From the cell containing the given text, extract its center point as (x, y) coordinate. 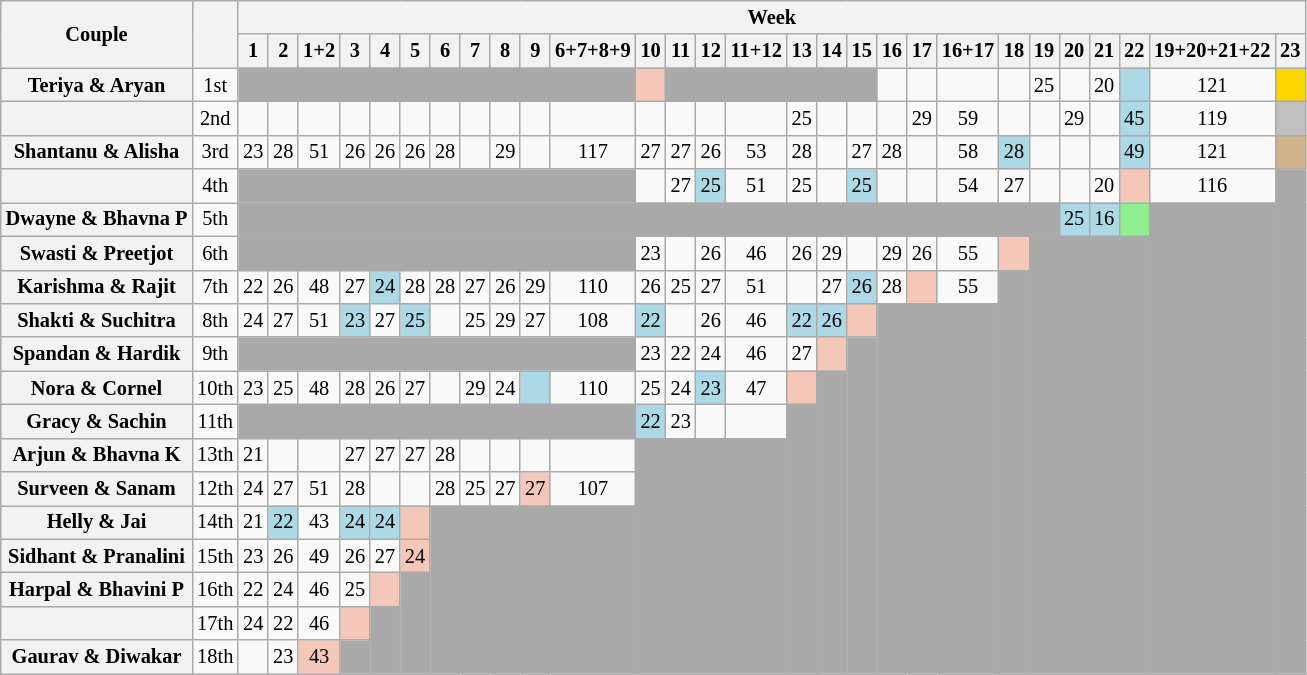
16+17 (968, 51)
1+2 (319, 51)
53 (756, 152)
18th (215, 657)
10 (651, 51)
11+12 (756, 51)
14 (832, 51)
59 (968, 118)
5 (415, 51)
6th (215, 253)
4th (215, 186)
19+20+21+22 (1212, 51)
11 (681, 51)
Arjun & Bhavna K (97, 455)
19 (1044, 51)
Spandan & Hardik (97, 354)
5th (215, 219)
12th (215, 489)
Nora & Cornel (97, 388)
Week (772, 17)
15th (215, 556)
14th (215, 522)
13 (802, 51)
Gracy & Sachin (97, 421)
10th (215, 388)
45 (1134, 118)
Sidhant & Pranalini (97, 556)
4 (385, 51)
18 (1014, 51)
54 (968, 186)
Surveen & Sanam (97, 489)
6+7+8+9 (592, 51)
107 (592, 489)
2nd (215, 118)
3 (355, 51)
116 (1212, 186)
Couple (97, 34)
Shakti & Suchitra (97, 320)
9 (535, 51)
12 (711, 51)
58 (968, 152)
Gaurav & Diwakar (97, 657)
117 (592, 152)
13th (215, 455)
Dwayne & Bhavna P (97, 219)
16th (215, 589)
Teriya & Aryan (97, 85)
108 (592, 320)
8th (215, 320)
6 (445, 51)
Swasti & Preetjot (97, 253)
2 (283, 51)
8 (505, 51)
Helly & Jai (97, 522)
17 (922, 51)
47 (756, 388)
1st (215, 85)
3rd (215, 152)
119 (1212, 118)
15 (862, 51)
Shantanu & Alisha (97, 152)
Karishma & Rajit (97, 287)
Harpal & Bhavini P (97, 589)
9th (215, 354)
11th (215, 421)
17th (215, 623)
1 (253, 51)
7 (475, 51)
7th (215, 287)
